From the cell containing the given text, extract its center point as [x, y] coordinate. 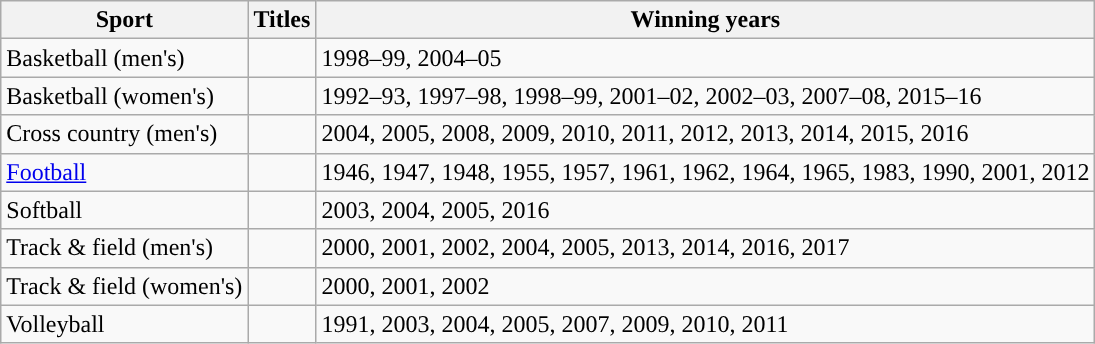
Titles [282, 20]
2004, 2005, 2008, 2009, 2010, 2011, 2012, 2013, 2014, 2015, 2016 [706, 134]
1946, 1947, 1948, 1955, 1957, 1961, 1962, 1964, 1965, 1983, 1990, 2001, 2012 [706, 172]
Sport [124, 20]
Basketball (women's) [124, 96]
1991, 2003, 2004, 2005, 2007, 2009, 2010, 2011 [706, 324]
Track & field (men's) [124, 248]
2003, 2004, 2005, 2016 [706, 210]
Softball [124, 210]
Track & field (women's) [124, 286]
Basketball (men's) [124, 58]
Winning years [706, 20]
Volleyball [124, 324]
1992–93, 1997–98, 1998–99, 2001–02, 2002–03, 2007–08, 2015–16 [706, 96]
Cross country (men's) [124, 134]
2000, 2001, 2002 [706, 286]
2000, 2001, 2002, 2004, 2005, 2013, 2014, 2016, 2017 [706, 248]
Football [124, 172]
1998–99, 2004–05 [706, 58]
